Determine the [x, y] coordinate at the center of the cell enclosing the given text.  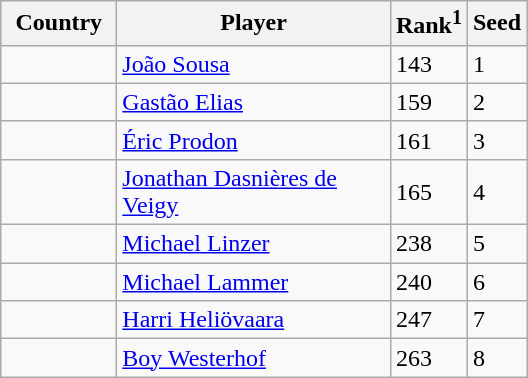
Michael Lammer [254, 282]
Gastão Elias [254, 102]
143 [428, 64]
247 [428, 320]
Player [254, 24]
238 [428, 244]
Jonathan Dasnières de Veigy [254, 192]
Harri Heliövaara [254, 320]
1 [496, 64]
2 [496, 102]
165 [428, 192]
161 [428, 140]
240 [428, 282]
Boy Westerhof [254, 358]
6 [496, 282]
263 [428, 358]
Country [59, 24]
João Sousa [254, 64]
7 [496, 320]
159 [428, 102]
Rank1 [428, 24]
Michael Linzer [254, 244]
5 [496, 244]
4 [496, 192]
3 [496, 140]
8 [496, 358]
Seed [496, 24]
Éric Prodon [254, 140]
